Pinpoint the cell where the given text exists, returning its [x, y] midpoint coordinate. 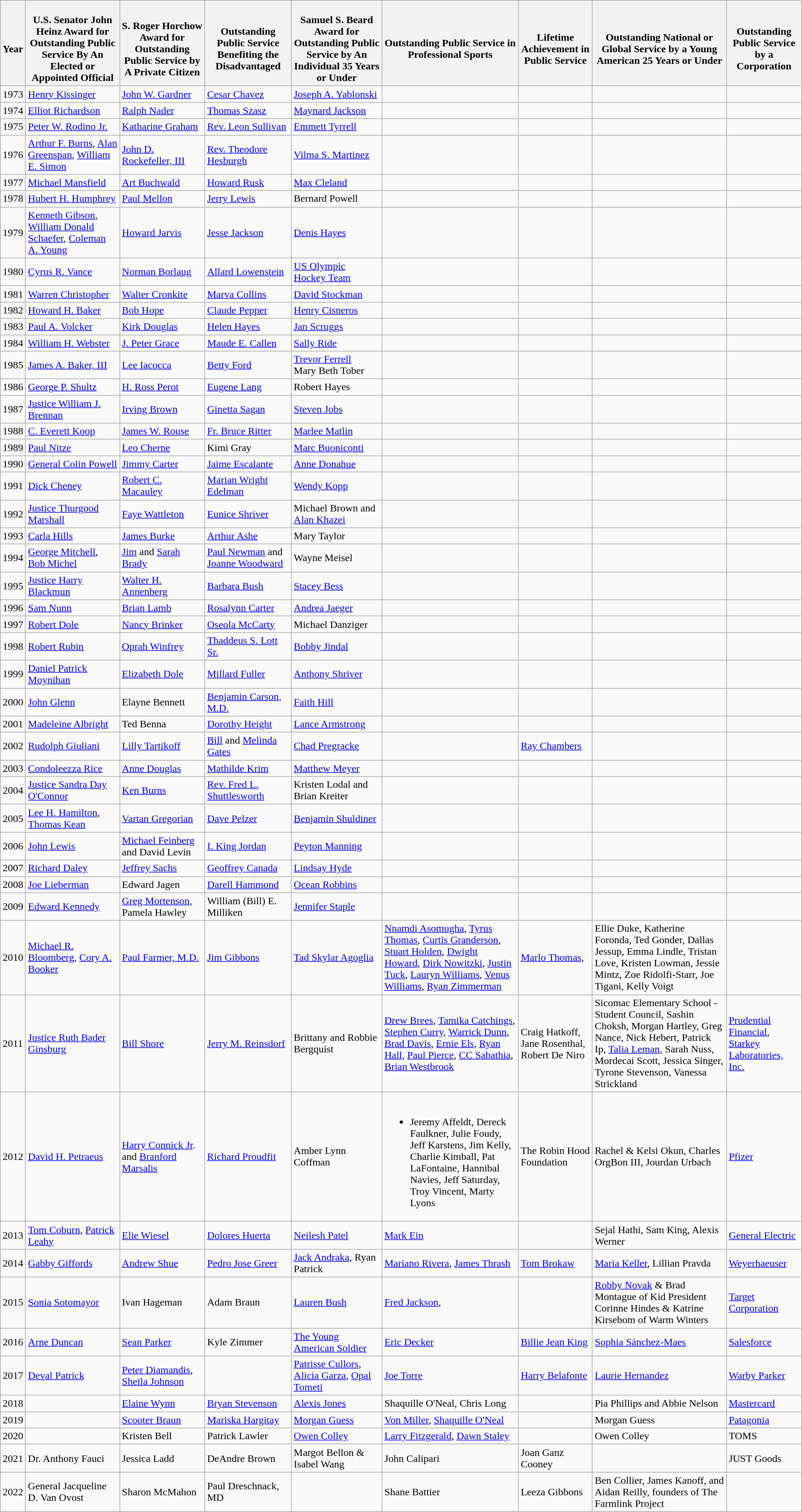
Faye Wattleton [162, 514]
Dave Pelzer [248, 818]
2014 [13, 1263]
Marian Wright Edelman [248, 486]
1995 [13, 586]
1973 [13, 94]
1999 [13, 674]
2000 [13, 702]
1984 [13, 343]
Sam Nunn [73, 608]
Anne Douglas [162, 768]
Michael Mansfield [73, 182]
Edward Jagen [162, 884]
JUST Goods [764, 1458]
2006 [13, 846]
Bob Hope [162, 310]
Sejal Hathi, Sam King, Alexis Werner [660, 1235]
Rev. Leon Sullivan [248, 127]
C. Everett Koop [73, 431]
Maynard Jackson [337, 111]
Oprah Winfrey [162, 646]
Outstanding Public Service by a Corporation [764, 43]
Pfizer [764, 1156]
S. Roger Horchow Award for Outstanding Public Service by A Private Citizen [162, 43]
1974 [13, 111]
Robert Dole [73, 624]
Outstanding National or Global Service by a Young American 25 Years or Under [660, 43]
2002 [13, 746]
Andrew Shue [162, 1263]
Wayne Meisel [337, 558]
Prudential Financial, Starkey Laboratories, Inc. [764, 1043]
2022 [13, 1492]
Art Buchwald [162, 182]
Patagonia [764, 1420]
Walter Cronkite [162, 294]
Lifetime Achievement in Public Service [555, 43]
Margot Bellon & Isabel Wang [337, 1458]
Shane Battier [450, 1492]
2003 [13, 768]
Laurie Hernandez [660, 1376]
Jack Andraka, Ryan Patrick [337, 1263]
1992 [13, 514]
David H. Petraeus [73, 1156]
Patrick Lawler [248, 1436]
Trevor FerrellMary Beth Tober [337, 365]
Mastercard [764, 1404]
Ben Collier, James Kanoff, and Aidan Reilly, founders of The Farmlink Project [660, 1492]
Robby Novak & Brad Montague of Kid President Corinne Hindes & Katrine Kirsebom of Warm Winters [660, 1302]
Lance Armstrong [337, 724]
Andrea Jaeger [337, 608]
1991 [13, 486]
Samuel S. Beard Award for Outstanding Public Service by An Individual 35 Years or Under [337, 43]
General Electric [764, 1235]
Tom Coburn, Patrick Leahy [73, 1235]
2018 [13, 1404]
The Young American Soldier [337, 1342]
Thomas Szasz [248, 111]
Ginetta Sagan [248, 409]
Max Cleland [337, 182]
1981 [13, 294]
George P. Shultz [73, 387]
Joan Ganz Cooney [555, 1458]
U.S. Senator John Heinz Award for Outstanding Public Service By An Elected or Appointed Official [73, 43]
2017 [13, 1376]
Bill and Melinda Gates [248, 746]
General Jacqueline D. Van Ovost [73, 1492]
Harry Connick Jr. and Branford Marsalis [162, 1156]
Nancy Brinker [162, 624]
Hubert H. Humphrey [73, 199]
1978 [13, 199]
Leo Cherne [162, 448]
Michael Danziger [337, 624]
2015 [13, 1302]
Rev. Theodore Hesburgh [248, 155]
Oseola McCarty [248, 624]
1980 [13, 272]
Deval Patrick [73, 1376]
Elayne Bennett [162, 702]
1983 [13, 326]
TOMS [764, 1436]
Lauren Bush [337, 1302]
Fr. Bruce Ritter [248, 431]
Robert Rubin [73, 646]
Pia Phillips and Abbie Nelson [660, 1404]
Gabby Giffords [73, 1263]
Barbara Bush [248, 586]
James Burke [162, 536]
Jeffrey Sachs [162, 868]
Jesse Jackson [248, 232]
Billie Jean King [555, 1342]
Elie Wiesel [162, 1235]
J. Peter Grace [162, 343]
Jessica Ladd [162, 1458]
Denis Hayes [337, 232]
Cesar Chavez [248, 94]
Mark Ein [450, 1235]
2010 [13, 958]
Bernard Powell [337, 199]
1997 [13, 624]
Weyerhaeuser [764, 1263]
Ray Chambers [555, 746]
Howard H. Baker [73, 310]
Marva Collins [248, 294]
John D. Rockefeller, III [162, 155]
1994 [13, 558]
Greg Mortenson, Pamela Hawley [162, 906]
H. Ross Perot [162, 387]
Robert C. Macauley [162, 486]
DeAndre Brown [248, 1458]
Bryan Stevenson [248, 1404]
John Lewis [73, 846]
Vilma S. Martinez [337, 155]
Justice Sandra Day O'Connor [73, 791]
Sean Parker [162, 1342]
Brittany and Robbie Bergquist [337, 1043]
Walter H. Annenberg [162, 586]
Daniel Patrick Moynihan [73, 674]
John W. Gardner [162, 94]
James A. Baker, III [73, 365]
2020 [13, 1436]
Jerry Lewis [248, 199]
2012 [13, 1156]
Condoleezza Rice [73, 768]
Ralph Nader [162, 111]
Eunice Shriver [248, 514]
Helen Hayes [248, 326]
Mary Taylor [337, 536]
2005 [13, 818]
2016 [13, 1342]
Norman Borlaug [162, 272]
Peyton Manning [337, 846]
Tom Brokaw [555, 1263]
Outstanding Public Service in Professional Sports [450, 43]
1990 [13, 464]
Darell Hammond [248, 884]
Sonia Sotomayor [73, 1302]
Henry Cisneros [337, 310]
David Stockman [337, 294]
Ted Benna [162, 724]
Leeza Gibbons [555, 1492]
Millard Fuller [248, 674]
Wendy Kopp [337, 486]
1989 [13, 448]
Kenneth Gibson, William Donald Schaefer, Coleman A. Young [73, 232]
Benjamin Shuldiner [337, 818]
Justice William J. Brennan [73, 409]
Peter W. Rodino Jr. [73, 127]
Mariano Rivera, James Thrash [450, 1263]
Faith Hill [337, 702]
Stacey Bess [337, 586]
Dr. Anthony Fauci [73, 1458]
Irving Brown [162, 409]
William (Bill) E. Milliken [248, 906]
Emmett Tyrrell [337, 127]
Tad Skylar Agoglia [337, 958]
Geoffrey Canada [248, 868]
Henry Kissinger [73, 94]
1998 [13, 646]
Larry Fitzgerald, Dawn Staley [450, 1436]
Mathilde Krim [248, 768]
2004 [13, 791]
Justice Thurgood Marshall [73, 514]
Rosalynn Carter [248, 608]
2009 [13, 906]
Alexis Jones [337, 1404]
John Glenn [73, 702]
Peter Diamandis, Sheila Johnson [162, 1376]
Claude Pepper [248, 310]
Lilly Tartikoff [162, 746]
Arthur Ashe [248, 536]
Jerry M. Reinsdorf [248, 1043]
Rudolph Giuliani [73, 746]
Adam Braun [248, 1302]
Betty Ford [248, 365]
Arne Duncan [73, 1342]
Joseph A. Yablonski [337, 94]
1988 [13, 431]
Year [13, 43]
Sally Ride [337, 343]
Jennifer Staple [337, 906]
Rev. Fred L. Shuttlesworth [248, 791]
Marlee Matlin [337, 431]
Paul A. Volcker [73, 326]
Joe Torre [450, 1376]
Vartan Gregorian [162, 818]
Michael Feinberg and David Levin [162, 846]
Cyrus R. Vance [73, 272]
Joe Lieberman [73, 884]
Mariska Hargitay [248, 1420]
Eugene Lang [248, 387]
Harry Belafonte [555, 1376]
Eric Decker [450, 1342]
1979 [13, 232]
General Colin Powell [73, 464]
Katharine Graham [162, 127]
1985 [13, 365]
Bobby Jindal [337, 646]
Richard Proudfit [248, 1156]
1975 [13, 127]
US Olympic Hockey Team [337, 272]
Paul Nitze [73, 448]
Elliot Richardson [73, 111]
Brian Lamb [162, 608]
1993 [13, 536]
Rachel & Kelsi Okun, Charles OrgBon III, Jourdan Urbach [660, 1156]
Neilesh Patel [337, 1235]
Maude E. Callen [248, 343]
Kimi Gray [248, 448]
Drew Brees, Tamika Catchings, Stephen Curry, Warrick Dunn, Brad Davis, Ernie Els, Ryan Hall, Paul Pierce, CC Sabathia, Brian Westbrook [450, 1043]
Lee Iacocca [162, 365]
Marc Buoniconti [337, 448]
Allard Lowenstein [248, 272]
Bill Shore [162, 1043]
Scooter Braun [162, 1420]
Salesforce [764, 1342]
Elizabeth Dole [162, 674]
Amber Lynn Coffman [337, 1156]
Matthew Meyer [337, 768]
Arthur F. Burns, Alan Greenspan, William E. Simon [73, 155]
1987 [13, 409]
Warren Christopher [73, 294]
Lee H. Hamilton, Thomas Kean [73, 818]
Jaime Escalante [248, 464]
1986 [13, 387]
Von Miller, Shaquille O'Neal [450, 1420]
Justice Ruth Bader Ginsburg [73, 1043]
Warby Parker [764, 1376]
Elaine Wynn [162, 1404]
Steven Jobs [337, 409]
Fred Jackson, [450, 1302]
Target Corporation [764, 1302]
Kyle Zimmer [248, 1342]
Patrisse Cullors, Alicia Garza, Opal Tometi [337, 1376]
Howard Jarvis [162, 232]
Kristen Bell [162, 1436]
Dorothy Height [248, 724]
Paul Dreschnack, MD [248, 1492]
Jan Scruggs [337, 326]
Edward Kennedy [73, 906]
Anne Donahue [337, 464]
Michael Brown and Alan Khazei [337, 514]
Jimmy Carter [162, 464]
Dolores Huerta [248, 1235]
The Robin Hood Foundation [555, 1156]
2021 [13, 1458]
Lindsay Hyde [337, 868]
James W. Rouse [162, 431]
George Mitchell, Bob Michel [73, 558]
Dick Cheney [73, 486]
Anthony Shriver [337, 674]
2008 [13, 884]
Carla Hills [73, 536]
Ivan Hageman [162, 1302]
I. King Jordan [248, 846]
Marlo Thomas, [555, 958]
Shaquille O'Neal, Chris Long [450, 1404]
Kristen Lodal and Brian Kreiter [337, 791]
1977 [13, 182]
Sharon McMahon [162, 1492]
Paul Mellon [162, 199]
Jim and Sarah Brady [162, 558]
William H. Webster [73, 343]
John Calipari [450, 1458]
Jim Gibbons [248, 958]
Richard Daley [73, 868]
Craig Hatkoff, Jane Rosenthal, Robert De Niro [555, 1043]
Pedro Jose Greer [248, 1263]
Kirk Douglas [162, 326]
Sophia Sánchez-Maes [660, 1342]
Michael R. Bloomberg, Cory A. Booker [73, 958]
1976 [13, 155]
1996 [13, 608]
Benjamin Carson, M.D. [248, 702]
Howard Rusk [248, 182]
2001 [13, 724]
Madeleine Albright [73, 724]
1982 [13, 310]
Chad Pregracke [337, 746]
Thaddeus S. Lott Sr. [248, 646]
Robert Hayes [337, 387]
Outstanding Public Service Benefiting the Disadvantaged [248, 43]
Ken Burns [162, 791]
2007 [13, 868]
2011 [13, 1043]
Paul Newman and Joanne Woodward [248, 558]
Paul Farmer, M.D. [162, 958]
Maria Keller, Lillian Pravda [660, 1263]
Justice Harry Blackmun [73, 586]
Ocean Robbins [337, 884]
2013 [13, 1235]
2019 [13, 1420]
